Provide the [x, y] coordinate of the cell's center where the given text is located.  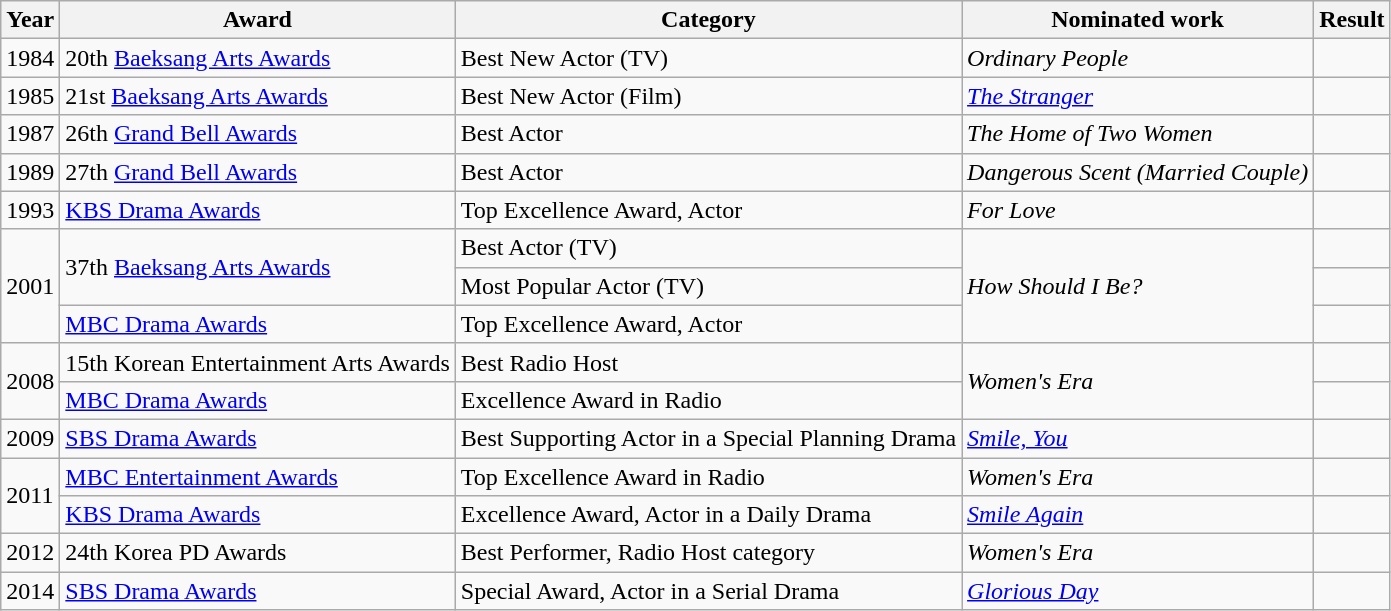
2011 [30, 496]
How Should I Be? [1138, 286]
Best New Actor (Film) [708, 96]
2009 [30, 438]
Ordinary People [1138, 58]
Excellence Award in Radio [708, 400]
Smile Again [1138, 515]
MBC Entertainment Awards [258, 477]
For Love [1138, 210]
Special Award, Actor in a Serial Drama [708, 591]
Best Radio Host [708, 362]
Nominated work [1138, 20]
Best Performer, Radio Host category [708, 553]
Excellence Award, Actor in a Daily Drama [708, 515]
1989 [30, 172]
1987 [30, 134]
Smile, You [1138, 438]
Dangerous Scent (Married Couple) [1138, 172]
Year [30, 20]
Glorious Day [1138, 591]
1984 [30, 58]
15th Korean Entertainment Arts Awards [258, 362]
Best New Actor (TV) [708, 58]
The Home of Two Women [1138, 134]
Result [1352, 20]
Award [258, 20]
2001 [30, 286]
20th Baeksang Arts Awards [258, 58]
2012 [30, 553]
Best Actor (TV) [708, 248]
26th Grand Bell Awards [258, 134]
Best Supporting Actor in a Special Planning Drama [708, 438]
1993 [30, 210]
37th Baeksang Arts Awards [258, 267]
21st Baeksang Arts Awards [258, 96]
2014 [30, 591]
Top Excellence Award in Radio [708, 477]
1985 [30, 96]
Category [708, 20]
27th Grand Bell Awards [258, 172]
2008 [30, 381]
The Stranger [1138, 96]
24th Korea PD Awards [258, 553]
Most Popular Actor (TV) [708, 286]
